For the text-containing cell, return its midpoint in (X, Y) coordinate format. 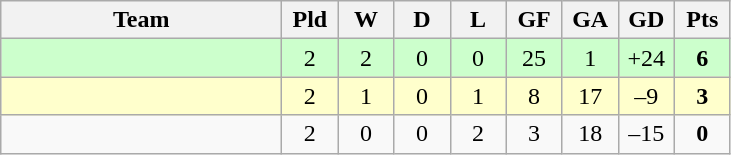
–9 (646, 96)
Pts (702, 20)
17 (590, 96)
+24 (646, 58)
W (366, 20)
L (478, 20)
6 (702, 58)
25 (534, 58)
Team (142, 20)
–15 (646, 134)
8 (534, 96)
Pld (310, 20)
GF (534, 20)
GA (590, 20)
D (422, 20)
GD (646, 20)
18 (590, 134)
